Return the (x, y) coordinate for the center point of the cell that contains the specified text.  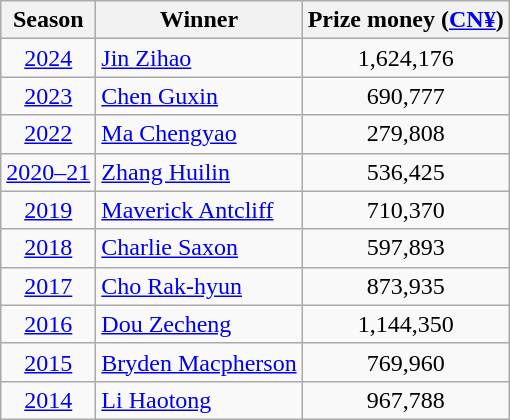
Charlie Saxon (199, 248)
536,425 (406, 172)
769,960 (406, 362)
2016 (48, 324)
2020–21 (48, 172)
2022 (48, 134)
Prize money (CN¥) (406, 20)
Bryden Macpherson (199, 362)
2014 (48, 400)
2024 (48, 58)
Ma Chengyao (199, 134)
1,624,176 (406, 58)
Winner (199, 20)
Li Haotong (199, 400)
Season (48, 20)
2018 (48, 248)
Chen Guxin (199, 96)
Dou Zecheng (199, 324)
279,808 (406, 134)
597,893 (406, 248)
710,370 (406, 210)
Zhang Huilin (199, 172)
690,777 (406, 96)
2015 (48, 362)
2023 (48, 96)
873,935 (406, 286)
1,144,350 (406, 324)
967,788 (406, 400)
2017 (48, 286)
Jin Zihao (199, 58)
Cho Rak-hyun (199, 286)
2019 (48, 210)
Maverick Antcliff (199, 210)
